Locate the cell with the specified text and output its (x, y) center coordinate. 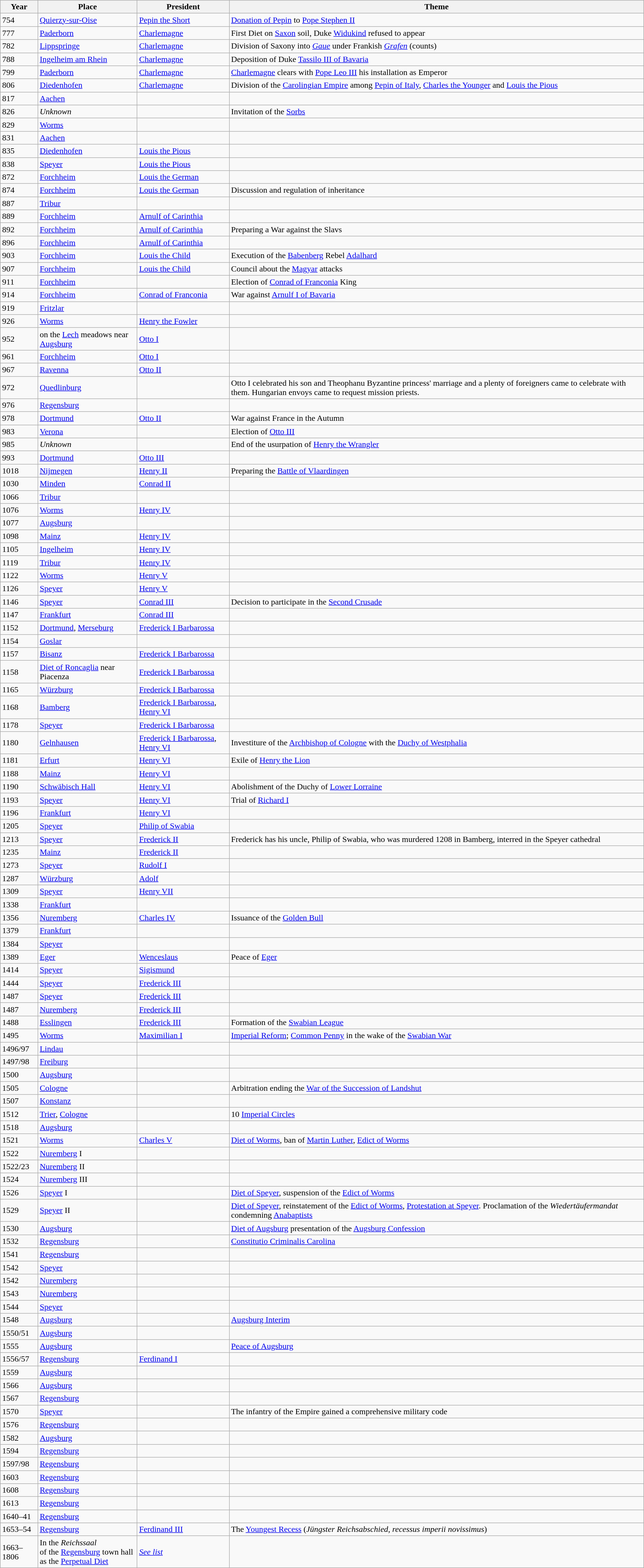
1603 (19, 1477)
Frederick has his uncle, Philip of Swabia, who was murdered 1208 in Bamberg, interred in the Speyer cathedral (436, 839)
Division of the Carolingian Empire among Pepin of Italy, Charles the Younger and Louis the Pious (436, 85)
Nijmegen (87, 471)
831 (19, 138)
In the Reichssaalof the Regensburg town hall as the Perpetual Diet (87, 1552)
Lindau (87, 1048)
Election of Conrad of Franconia King (436, 282)
Quedlinburg (87, 387)
Imperial Reform; Common Penny in the wake of the Swabian War (436, 1035)
1663–1806 (19, 1552)
1550/51 (19, 1333)
Maximilian I (183, 1035)
Gelnhausen (87, 743)
1488 (19, 1022)
Diet of Speyer, suspension of the Edict of Worms (436, 1193)
End of the usurpation of Henry the Wrangler (436, 445)
1379 (19, 931)
1522/23 (19, 1166)
1196 (19, 813)
Exile of Henry the Lion (436, 760)
Verona (87, 431)
1548 (19, 1320)
976 (19, 405)
985 (19, 445)
1653–54 (19, 1529)
1497/98 (19, 1062)
Augsburg Interim (436, 1320)
1567 (19, 1398)
1193 (19, 800)
1098 (19, 536)
1126 (19, 588)
1414 (19, 970)
1566 (19, 1385)
Execution of the Babenberg Rebel Adalhard (436, 256)
Pepin the Short (183, 20)
907 (19, 269)
1556/57 (19, 1359)
1389 (19, 957)
Dortmund, Merseburg (87, 628)
1543 (19, 1294)
1213 (19, 839)
Council about the Magyar attacks (436, 269)
Charlemagne clears with Pope Leo III his installation as Emperor (436, 72)
Schwäbisch Hall (87, 787)
887 (19, 203)
Speyer I (87, 1193)
Decision to participate in the Second Crusade (436, 602)
Issuance of the Golden Bull (436, 918)
1076 (19, 510)
978 (19, 418)
Philip of Swabia (183, 826)
Division of Saxony into Gaue under Frankish Grafen (counts) (436, 46)
1122 (19, 575)
1594 (19, 1451)
914 (19, 295)
1512 (19, 1114)
1444 (19, 983)
Diet of Roncaglia near Piacenza (87, 672)
892 (19, 230)
Diet of Speyer, reinstatement of the Edict of Worms, Protestation at Speyer. Proclamation of the Wiedertäufermandat condemning Anabaptists (436, 1210)
Nuremberg III (87, 1180)
Lippspringe (87, 46)
1524 (19, 1180)
1205 (19, 826)
826 (19, 111)
1529 (19, 1210)
1146 (19, 602)
1597/98 (19, 1464)
Diet of Worms, ban of Martin Luther, Edict of Worms (436, 1140)
Peace of Augsburg (436, 1346)
Diet of Augsburg presentation of the Augsburg Confession (436, 1228)
1384 (19, 944)
Fritzlar (87, 308)
1555 (19, 1346)
Goslar (87, 641)
1507 (19, 1101)
10 Imperial Circles (436, 1114)
889 (19, 216)
Formation of the Swabian League (436, 1022)
1154 (19, 641)
1181 (19, 760)
The Youngest Recess (Jüngster Reichsabschied, recessus imperii novissimus) (436, 1529)
1338 (19, 905)
Preparing a War against the Slavs (436, 230)
952 (19, 339)
788 (19, 59)
War against Arnulf I of Bavaria (436, 295)
1526 (19, 1193)
838 (19, 164)
Conrad II (183, 484)
War against France in the Autumn (436, 418)
1613 (19, 1503)
1188 (19, 774)
926 (19, 321)
1030 (19, 484)
Eger (87, 957)
Adolf (183, 878)
1147 (19, 615)
Esslingen (87, 1022)
817 (19, 98)
1570 (19, 1411)
777 (19, 33)
Otto III (183, 458)
Speyer II (87, 1210)
1180 (19, 743)
754 (19, 20)
Deposition of Duke Tassilo III of Bavaria (436, 59)
1158 (19, 672)
Cologne (87, 1088)
Rudolf I (183, 865)
1309 (19, 892)
Discussion and regulation of inheritance (436, 190)
1530 (19, 1228)
1168 (19, 707)
903 (19, 256)
972 (19, 387)
Investiture of the Archbishop of Cologne with the Duchy of Westphalia (436, 743)
Sigismund (183, 970)
1077 (19, 523)
1235 (19, 852)
Henry the Fowler (183, 321)
967 (19, 370)
1152 (19, 628)
Year (19, 7)
Minden (87, 484)
Erfurt (87, 760)
1505 (19, 1088)
1521 (19, 1140)
Donation of Pepin to Pope Stephen II (436, 20)
Freiburg (87, 1062)
Wenceslaus (183, 957)
Invitation of the Sorbs (436, 111)
1119 (19, 562)
1532 (19, 1241)
Bamberg (87, 707)
Trial of Richard I (436, 800)
Theme (436, 7)
1495 (19, 1035)
829 (19, 125)
1066 (19, 497)
993 (19, 458)
1500 (19, 1075)
919 (19, 308)
1287 (19, 878)
896 (19, 243)
Nuremberg I (87, 1153)
1105 (19, 549)
Trier, Cologne (87, 1114)
The infantry of the Empire gained a comprehensive military code (436, 1411)
799 (19, 72)
Charles V (183, 1140)
Bisanz (87, 654)
Conrad of Franconia (183, 295)
Konstanz (87, 1101)
Constitutio Criminalis Carolina (436, 1241)
983 (19, 431)
Ravenna (87, 370)
872 (19, 177)
Quierzy-sur-Oise (87, 20)
Place (87, 7)
1608 (19, 1490)
1356 (19, 918)
1496/97 (19, 1048)
1190 (19, 787)
1559 (19, 1372)
Arbitration ending the War of the Succession of Landshut (436, 1088)
1273 (19, 865)
1582 (19, 1438)
1018 (19, 471)
Abolishment of the Duchy of Lower Lorraine (436, 787)
874 (19, 190)
President (183, 7)
1544 (19, 1307)
Nuremberg II (87, 1166)
Henry II (183, 471)
782 (19, 46)
1640–41 (19, 1516)
1541 (19, 1254)
961 (19, 356)
See list (183, 1552)
Ingelheim (87, 549)
1157 (19, 654)
Ingelheim am Rhein (87, 59)
1576 (19, 1425)
Charles IV (183, 918)
1518 (19, 1127)
835 (19, 151)
Election of Otto III (436, 431)
Peace of Eger (436, 957)
on the Lech meadows near Augsburg (87, 339)
1165 (19, 690)
Ferdinand I (183, 1359)
Preparing the Battle of Vlaardingen (436, 471)
806 (19, 85)
911 (19, 282)
Ferdinand III (183, 1529)
First Diet on Saxon soil, Duke Widukind refused to appear (436, 33)
1178 (19, 725)
1522 (19, 1153)
Henry VII (183, 892)
